Provide the [X, Y] coordinate of the cell's center where the given text is located.  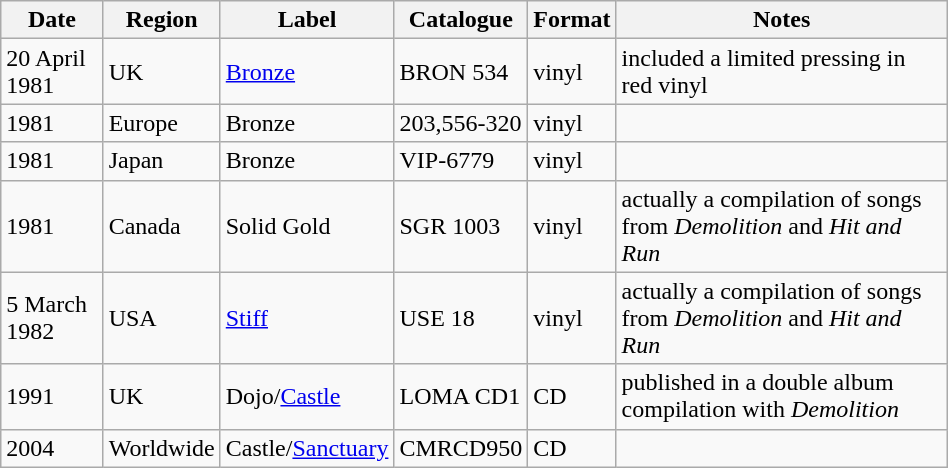
20 April 1981 [52, 72]
published in a double album compilation with Demolition [782, 396]
1991 [52, 396]
203,556-320 [461, 123]
Catalogue [461, 20]
Europe [162, 123]
Canada [162, 226]
USA [162, 318]
included a limited pressing in red vinyl [782, 72]
Date [52, 20]
LOMA CD1 [461, 396]
Japan [162, 161]
Worldwide [162, 448]
Region [162, 20]
Stiff [307, 318]
5 March 1982 [52, 318]
BRON 534 [461, 72]
CMRCD950 [461, 448]
VIP-6779 [461, 161]
Dojo/Castle [307, 396]
Label [307, 20]
Notes [782, 20]
Castle/Sanctuary [307, 448]
Solid Gold [307, 226]
USE 18 [461, 318]
Format [572, 20]
2004 [52, 448]
SGR 1003 [461, 226]
